Capture the cell that displays the provided text and extract its (x, y) central coordinate. 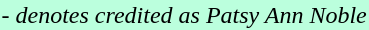
- denotes credited as Patsy Ann Noble (184, 15)
